Capture the cell that displays the provided text and extract its (X, Y) central coordinate. 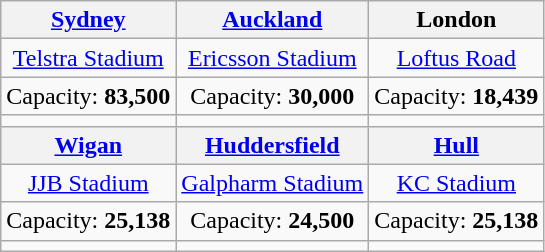
Sydney (88, 20)
Capacity: 24,500 (272, 221)
Huddersfield (272, 145)
London (456, 20)
Ericsson Stadium (272, 58)
Capacity: 18,439 (456, 96)
KC Stadium (456, 183)
Hull (456, 145)
Auckland (272, 20)
Capacity: 30,000 (272, 96)
JJB Stadium (88, 183)
Telstra Stadium (88, 58)
Loftus Road (456, 58)
Wigan (88, 145)
Capacity: 83,500 (88, 96)
Galpharm Stadium (272, 183)
